Find where the given text appears and provide that cell's center as [X, Y] coordinate. 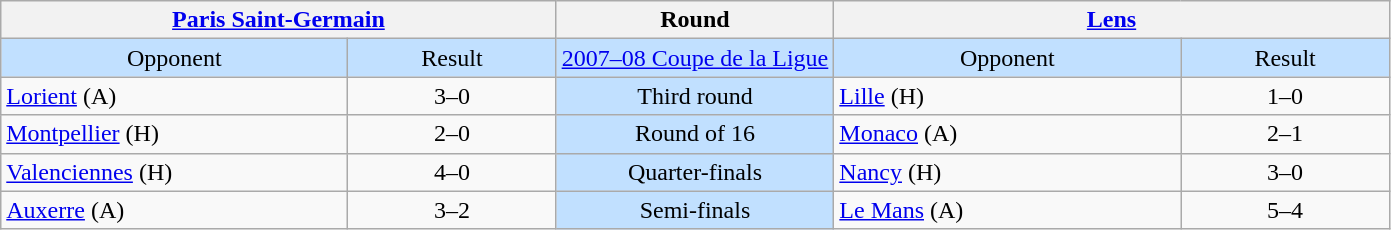
4–0 [452, 172]
3–2 [452, 210]
Auxerre (A) [174, 210]
Montpellier (H) [174, 134]
2–0 [452, 134]
2007–08 Coupe de la Ligue [695, 58]
Valenciennes (H) [174, 172]
Le Mans (A) [1008, 210]
1–0 [1285, 96]
Third round [695, 96]
Nancy (H) [1008, 172]
Semi-finals [695, 210]
Paris Saint-Germain [278, 20]
5–4 [1285, 210]
Round [695, 20]
Round of 16 [695, 134]
Lens [1112, 20]
Quarter-finals [695, 172]
Lille (H) [1008, 96]
Monaco (A) [1008, 134]
2–1 [1285, 134]
Lorient (A) [174, 96]
